Detect which cell encompasses the target text, then output its [x, y] center coordinate. 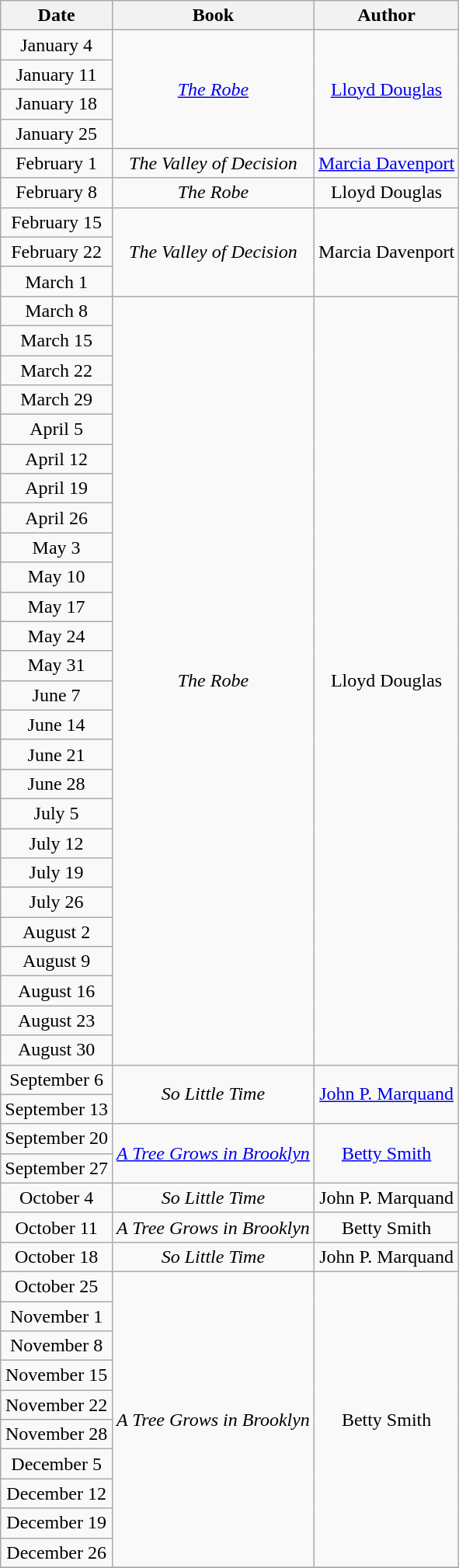
November 1 [57, 1316]
February 15 [57, 222]
May 3 [57, 548]
June 14 [57, 725]
July 12 [57, 843]
November 22 [57, 1405]
January 18 [57, 104]
January 4 [57, 45]
March 15 [57, 340]
December 19 [57, 1523]
September 27 [57, 1168]
June 7 [57, 695]
October 11 [57, 1227]
April 12 [57, 459]
December 5 [57, 1464]
May 31 [57, 666]
November 8 [57, 1346]
June 21 [57, 754]
August 16 [57, 991]
May 10 [57, 577]
January 25 [57, 134]
February 1 [57, 163]
September 6 [57, 1080]
May 24 [57, 636]
June 28 [57, 784]
August 9 [57, 961]
August 23 [57, 1020]
April 26 [57, 518]
November 28 [57, 1434]
December 26 [57, 1552]
December 12 [57, 1493]
October 25 [57, 1286]
Author [386, 16]
February 22 [57, 252]
October 18 [57, 1257]
September 20 [57, 1139]
May 17 [57, 607]
March 8 [57, 311]
March 22 [57, 370]
March 29 [57, 400]
October 4 [57, 1198]
January 11 [57, 75]
August 2 [57, 932]
Date [57, 16]
February 8 [57, 193]
July 5 [57, 813]
September 13 [57, 1109]
April 5 [57, 429]
July 19 [57, 873]
Book [213, 16]
April 19 [57, 488]
July 26 [57, 902]
November 15 [57, 1375]
August 30 [57, 1050]
March 1 [57, 281]
